Find where the given text appears and provide that cell's center as [x, y] coordinate. 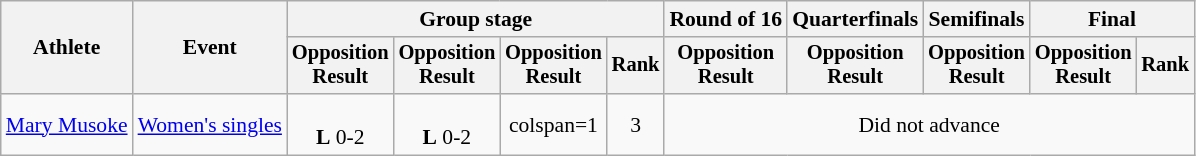
3 [636, 124]
Event [210, 48]
Mary Musoke [67, 124]
Quarterfinals [855, 19]
colspan=1 [554, 124]
Athlete [67, 48]
Semifinals [976, 19]
Final [1112, 19]
Round of 16 [726, 19]
Group stage [476, 19]
Did not advance [929, 124]
Women's singles [210, 124]
